Detect which cell encompasses the target text, then output its [x, y] center coordinate. 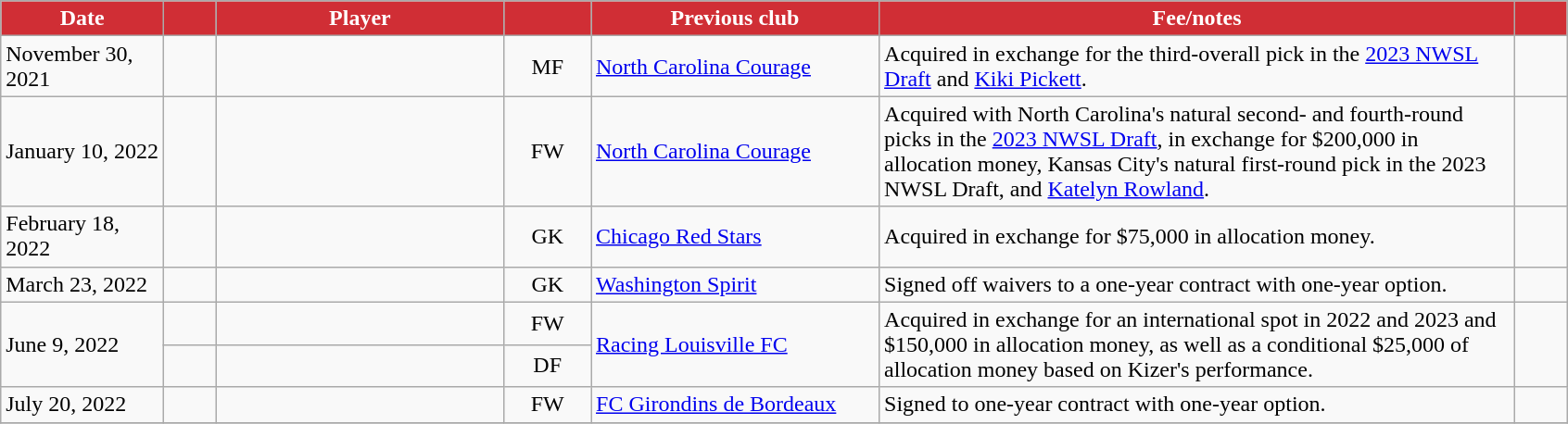
Previous club [736, 19]
Acquired in exchange for the third-overall pick in the 2023 NWSL Draft and Kiki Pickett. [1197, 67]
February 18, 2022 [82, 237]
Fee/notes [1197, 19]
Chicago Red Stars [736, 237]
March 23, 2022 [82, 284]
Acquired in exchange for $75,000 in allocation money. [1197, 237]
Signed to one-year contract with one-year option. [1197, 405]
June 9, 2022 [82, 344]
Date [82, 19]
January 10, 2022 [82, 152]
FC Girondins de Bordeaux [736, 405]
DF [548, 366]
Washington Spirit [736, 284]
Racing Louisville FC [736, 344]
Signed off waivers to a one-year contract with one-year option. [1197, 284]
Player [360, 19]
July 20, 2022 [82, 405]
November 30, 2021 [82, 67]
MF [548, 67]
